Determine the [x, y] coordinate at the center of the cell enclosing the given text.  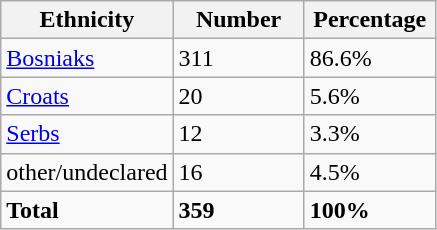
20 [238, 96]
Croats [87, 96]
86.6% [370, 58]
5.6% [370, 96]
4.5% [370, 172]
Bosniaks [87, 58]
12 [238, 134]
Ethnicity [87, 20]
Total [87, 210]
3.3% [370, 134]
16 [238, 172]
Percentage [370, 20]
359 [238, 210]
311 [238, 58]
100% [370, 210]
Number [238, 20]
Serbs [87, 134]
other/undeclared [87, 172]
